From the cell containing the given text, extract its center point as [X, Y] coordinate. 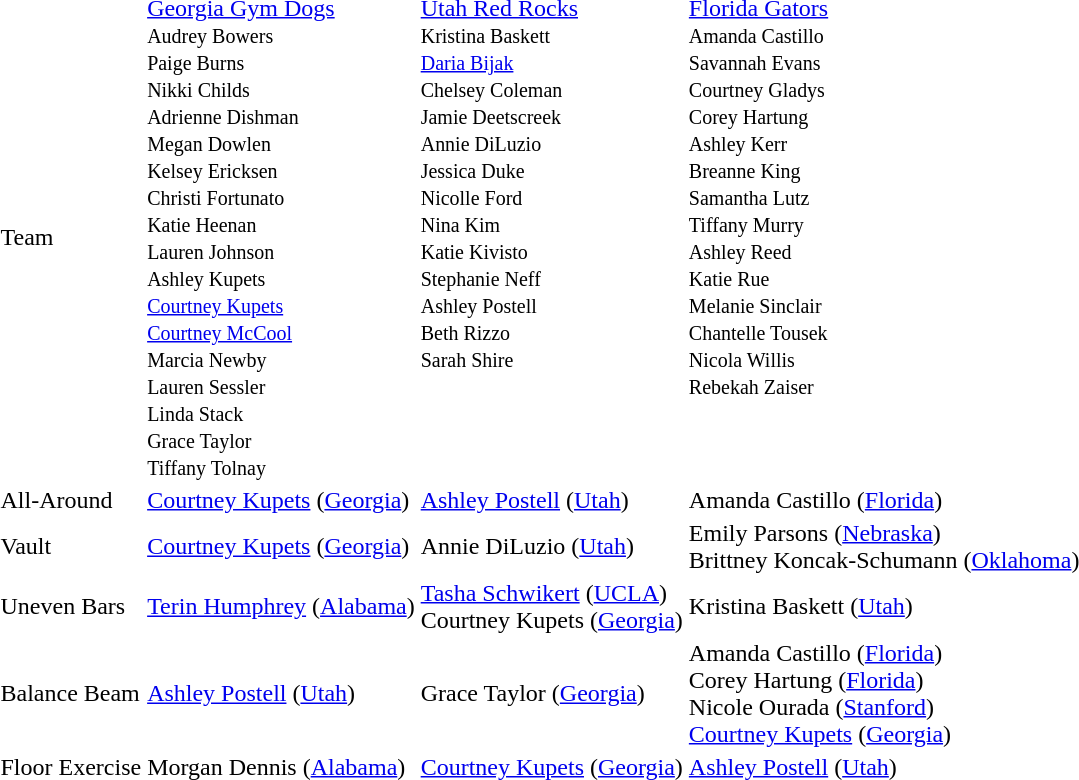
Annie DiLuzio (Utah) [552, 546]
Tasha Schwikert (UCLA)Courtney Kupets (Georgia) [552, 606]
Grace Taylor (Georgia) [552, 694]
Terin Humphrey (Alabama) [282, 606]
